Find where the given text appears and provide that cell's center as (x, y) coordinate. 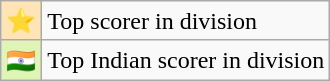
Top Indian scorer in division (186, 60)
🇮🇳 (22, 60)
⭐ (22, 21)
Top scorer in division (186, 21)
